Search for the cell housing the specified text and yield its [x, y] center coordinate. 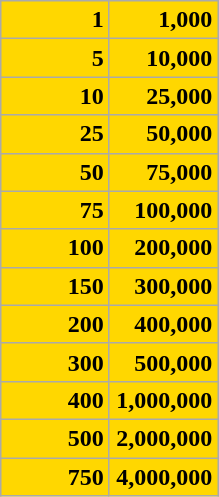
4,000,000 [164, 477]
100 [56, 248]
25 [56, 134]
100,000 [164, 210]
400 [56, 400]
500 [56, 438]
2,000,000 [164, 438]
1,000 [164, 20]
50,000 [164, 134]
5 [56, 58]
200,000 [164, 248]
500,000 [164, 362]
200 [56, 324]
150 [56, 286]
300,000 [164, 286]
75 [56, 210]
400,000 [164, 324]
10,000 [164, 58]
75,000 [164, 172]
300 [56, 362]
750 [56, 477]
10 [56, 96]
1,000,000 [164, 400]
1 [56, 20]
25,000 [164, 96]
50 [56, 172]
